Locate the cell with the specified text and output its (X, Y) center coordinate. 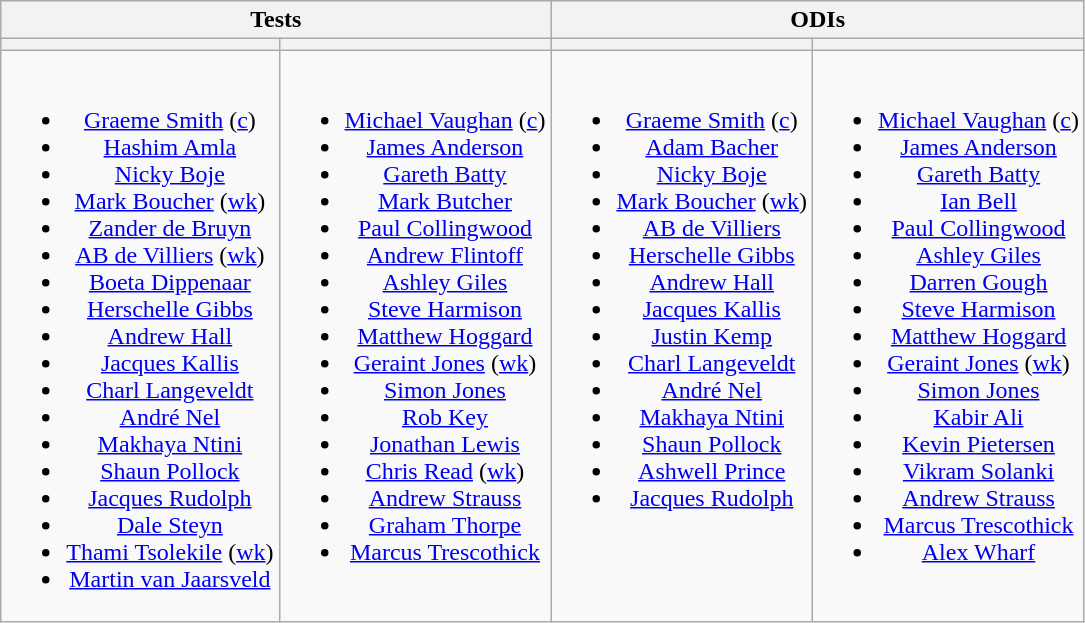
Tests (276, 20)
ODIs (818, 20)
